Search for the cell housing the specified text and yield its [x, y] center coordinate. 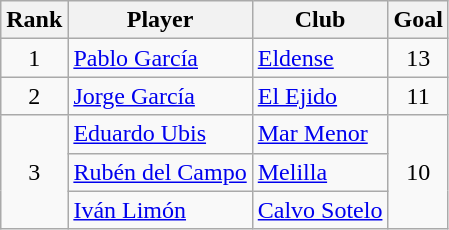
10 [418, 172]
Club [320, 20]
Rank [34, 20]
Mar Menor [320, 134]
Player [160, 20]
Melilla [320, 172]
Calvo Sotelo [320, 210]
Jorge García [160, 96]
3 [34, 172]
1 [34, 58]
Rubén del Campo [160, 172]
El Ejido [320, 96]
Pablo García [160, 58]
13 [418, 58]
2 [34, 96]
Eduardo Ubis [160, 134]
11 [418, 96]
Eldense [320, 58]
Goal [418, 20]
Iván Limón [160, 210]
